Return (x, y) of the center of cell containing provided text 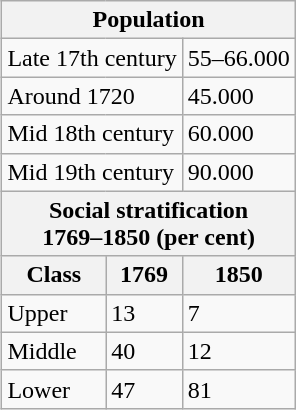
40 (144, 351)
12 (238, 351)
81 (238, 389)
60.000 (238, 134)
47 (144, 389)
Late 17th century (92, 58)
90.000 (238, 172)
1769 (144, 275)
Upper (54, 313)
Lower (54, 389)
7 (238, 313)
Social stratification1769–1850 (per cent) (148, 224)
1850 (238, 275)
55–66.000 (238, 58)
13 (144, 313)
Class (54, 275)
45.000 (238, 96)
Mid 18th century (92, 134)
Middle (54, 351)
Around 1720 (92, 96)
Mid 19th century (92, 172)
Population (148, 20)
